Detect which cell encompasses the target text, then output its (x, y) center coordinate. 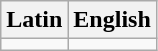
English (112, 20)
Latin (34, 20)
